Pinpoint the cell where the given text exists, returning its (x, y) midpoint coordinate. 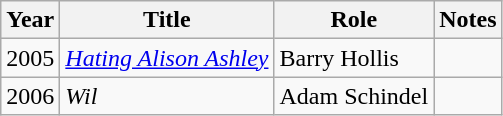
2006 (30, 96)
Adam Schindel (354, 96)
Barry Hollis (354, 58)
Title (167, 20)
Notes (468, 20)
Wil (167, 96)
Hating Alison Ashley (167, 58)
Year (30, 20)
2005 (30, 58)
Role (354, 20)
